Capture the cell that displays the provided text and extract its (x, y) central coordinate. 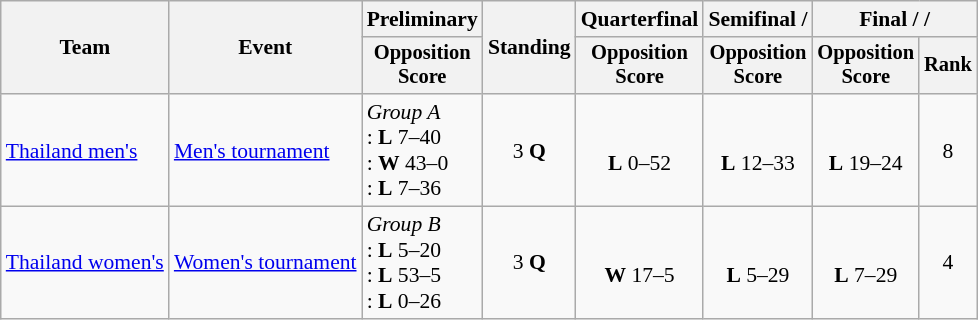
W 17–5 (640, 263)
L 7–29 (866, 263)
8 (948, 150)
L 19–24 (866, 150)
L 5–29 (758, 263)
Women's tournament (266, 263)
Thailand men's (85, 150)
Thailand women's (85, 263)
Quarterfinal (640, 19)
Event (266, 48)
Preliminary (422, 19)
Rank (948, 66)
Semifinal / (758, 19)
Standing (530, 48)
4 (948, 263)
Team (85, 48)
Group A: L 7–40: W 43–0: L 7–36 (422, 150)
L 0–52 (640, 150)
Group B: L 5–20: L 53–5: L 0–26 (422, 263)
Final / / (894, 19)
Men's tournament (266, 150)
L 12–33 (758, 150)
